Output the (x, y) coordinate of the center of the cell containing the given text.  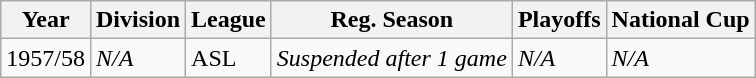
Playoffs (559, 20)
ASL (229, 58)
1957/58 (46, 58)
League (229, 20)
Division (138, 20)
Reg. Season (392, 20)
Suspended after 1 game (392, 58)
Year (46, 20)
National Cup (680, 20)
